Return [x, y] of the center of cell containing provided text 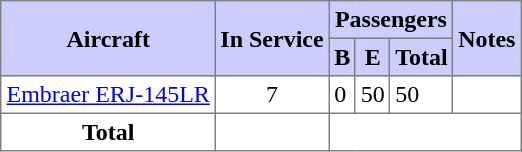
0 [342, 95]
Passengers [391, 20]
In Service [272, 38]
Aircraft [108, 38]
E [372, 57]
B [342, 57]
7 [272, 95]
Notes [487, 38]
Embraer ERJ-145LR [108, 95]
